Extract the [x, y] coordinate from the center of the cell holding the provided text.  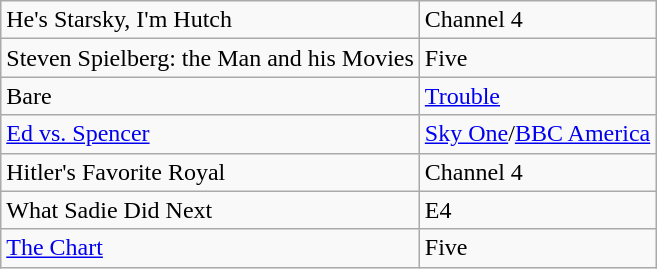
Sky One/BBC America [537, 134]
He's Starsky, I'm Hutch [210, 20]
Ed vs. Spencer [210, 134]
What Sadie Did Next [210, 210]
E4 [537, 210]
The Chart [210, 248]
Steven Spielberg: the Man and his Movies [210, 58]
Hitler's Favorite Royal [210, 172]
Bare [210, 96]
Trouble [537, 96]
